Locate the cell with the specified text and output its (X, Y) center coordinate. 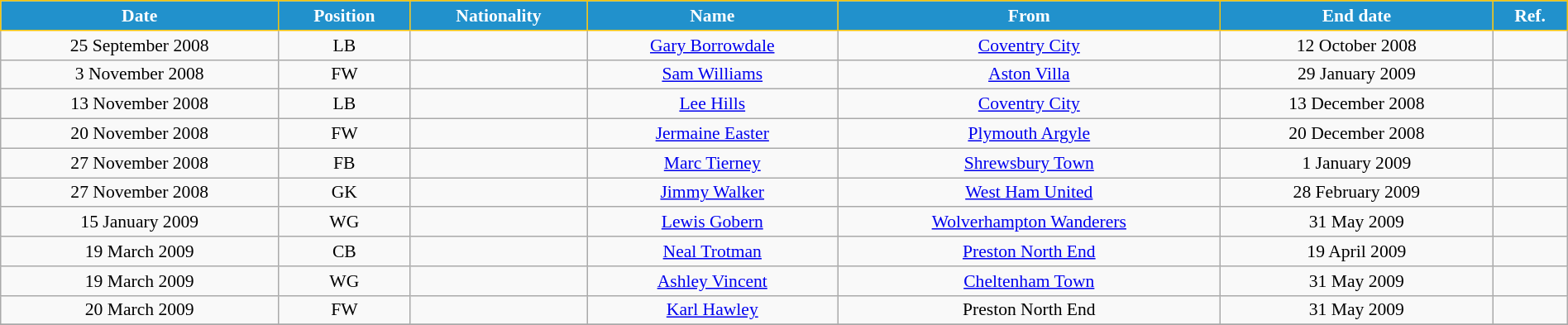
28 February 2009 (1356, 193)
3 November 2008 (140, 74)
29 January 2009 (1356, 74)
Shrewsbury Town (1029, 163)
Ashley Vincent (713, 281)
15 January 2009 (140, 222)
End date (1356, 16)
GK (344, 193)
Marc Tierney (713, 163)
Jimmy Walker (713, 193)
Neal Trotman (713, 251)
Wolverhampton Wanderers (1029, 222)
Cheltenham Town (1029, 281)
20 November 2008 (140, 134)
1 January 2009 (1356, 163)
Nationality (499, 16)
West Ham United (1029, 193)
Lewis Gobern (713, 222)
Position (344, 16)
20 December 2008 (1356, 134)
13 November 2008 (140, 104)
Jermaine Easter (713, 134)
Aston Villa (1029, 74)
From (1029, 16)
Gary Borrowdale (713, 45)
Plymouth Argyle (1029, 134)
12 October 2008 (1356, 45)
Date (140, 16)
Ref. (1530, 16)
25 September 2008 (140, 45)
Name (713, 16)
13 December 2008 (1356, 104)
CB (344, 251)
20 March 2009 (140, 310)
Karl Hawley (713, 310)
19 April 2009 (1356, 251)
Sam Williams (713, 74)
Lee Hills (713, 104)
FB (344, 163)
